Determine the [x, y] coordinate at the center of the cell enclosing the given text.  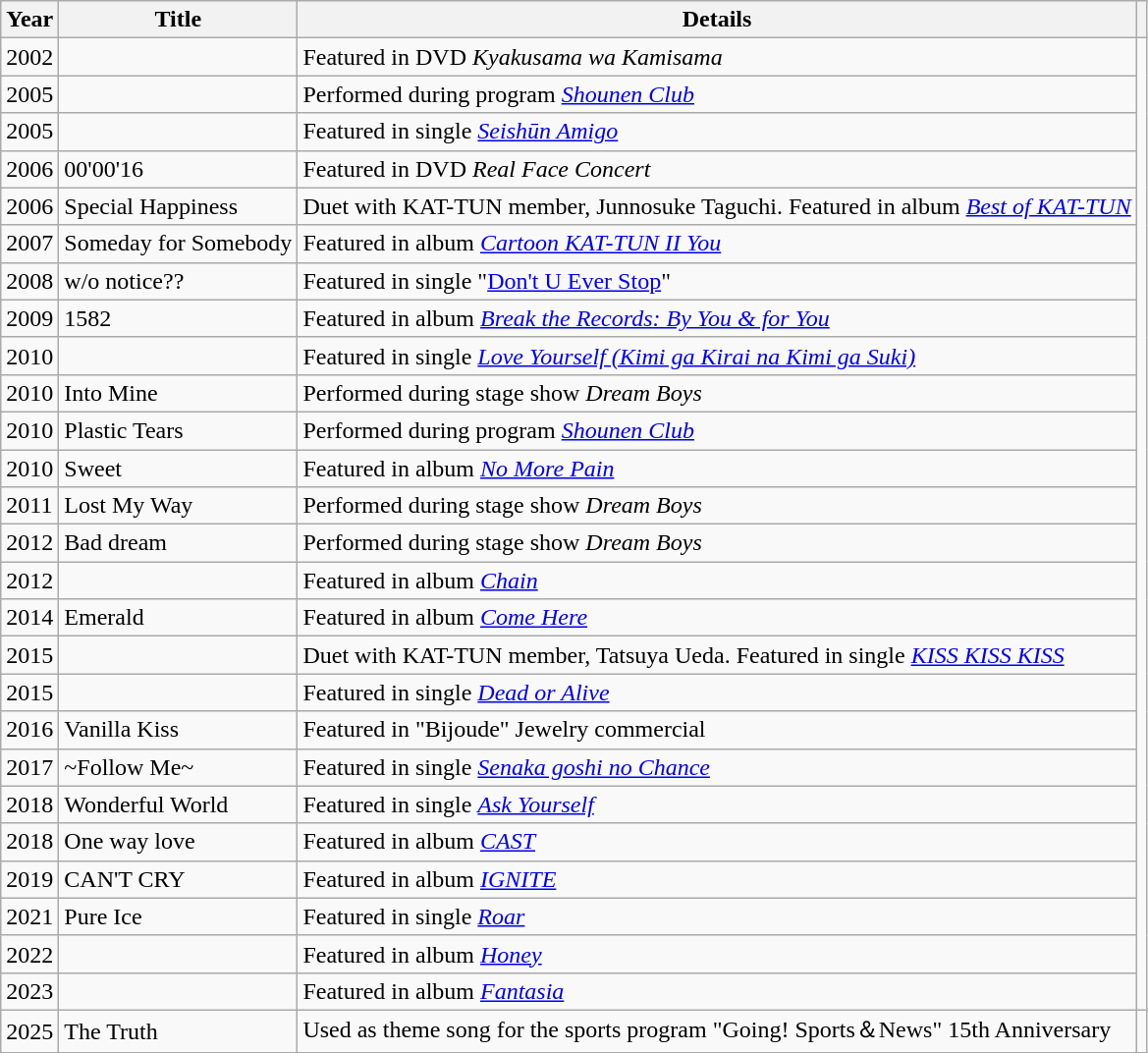
2009 [29, 318]
2025 [29, 1031]
2021 [29, 916]
One way love [179, 842]
Lost My Way [179, 506]
Featured in single Ask Yourself [717, 804]
Featured in album No More Pain [717, 469]
Featured in single "Don't U Ever Stop" [717, 281]
Featured in single Love Yourself (Kimi ga Kirai na Kimi ga Suki) [717, 356]
Featured in album Break the Records: By You & for You [717, 318]
Featured in single Seishūn Amigo [717, 132]
2019 [29, 879]
2011 [29, 506]
2023 [29, 991]
Title [179, 20]
2002 [29, 57]
Duet with KAT-TUN member, Junnosuke Taguchi. Featured in album Best of KAT-TUN [717, 206]
Vanilla Kiss [179, 730]
Featured in single Senaka goshi no Chance [717, 767]
Used as theme song for the sports program "Going! Sports＆News" 15th Anniversary [717, 1031]
The Truth [179, 1031]
2007 [29, 244]
Special Happiness [179, 206]
2014 [29, 618]
Sweet [179, 469]
Duet with KAT-TUN member, Tatsuya Ueda. Featured in single KISS KISS KISS [717, 655]
00'00'16 [179, 169]
Featured in album Come Here [717, 618]
Emerald [179, 618]
Featured in album CAST [717, 842]
Featured in album Honey [717, 954]
Year [29, 20]
Featured in album Fantasia [717, 991]
Featured in album Chain [717, 581]
Pure Ice [179, 916]
Featured in single Roar [717, 916]
w/o notice?? [179, 281]
Featured in DVD Real Face Concert [717, 169]
2017 [29, 767]
Featured in album IGNITE [717, 879]
Wonderful World [179, 804]
Plastic Tears [179, 430]
2022 [29, 954]
2016 [29, 730]
Someday for Somebody [179, 244]
Featured in DVD Kyakusama wa Kamisama [717, 57]
Featured in album Cartoon KAT-TUN II You [717, 244]
1582 [179, 318]
Featured in "Bijoude" Jewelry commercial [717, 730]
Details [717, 20]
Featured in single Dead or Alive [717, 693]
~Follow Me~ [179, 767]
CAN'T CRY [179, 879]
Into Mine [179, 393]
2008 [29, 281]
Bad dream [179, 543]
